Return [x, y] of the center of cell containing provided text 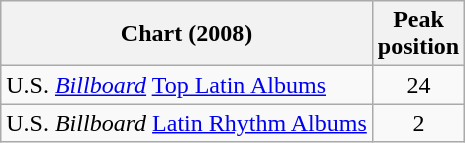
Chart (2008) [187, 34]
24 [418, 85]
U.S. Billboard Latin Rhythm Albums [187, 123]
Peakposition [418, 34]
2 [418, 123]
U.S. Billboard Top Latin Albums [187, 85]
